Pinpoint the cell where the given text exists, returning its (x, y) midpoint coordinate. 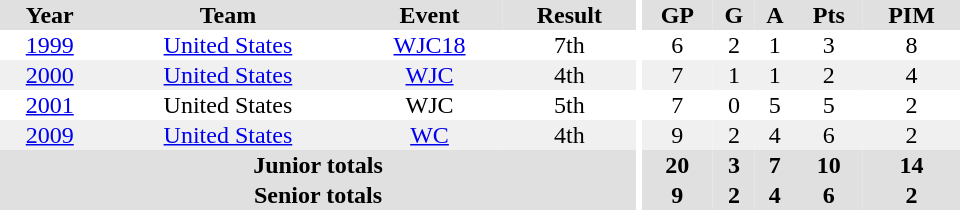
5th (570, 105)
2000 (50, 75)
Pts (829, 15)
WC (429, 135)
0 (734, 105)
14 (912, 165)
2001 (50, 105)
Senior totals (318, 195)
20 (678, 165)
8 (912, 45)
Junior totals (318, 165)
1999 (50, 45)
7th (570, 45)
GP (678, 15)
10 (829, 165)
Event (429, 15)
Result (570, 15)
Year (50, 15)
Team (228, 15)
2009 (50, 135)
WJC18 (429, 45)
G (734, 15)
PIM (912, 15)
A (775, 15)
